For the text-containing cell, return its midpoint in (X, Y) coordinate format. 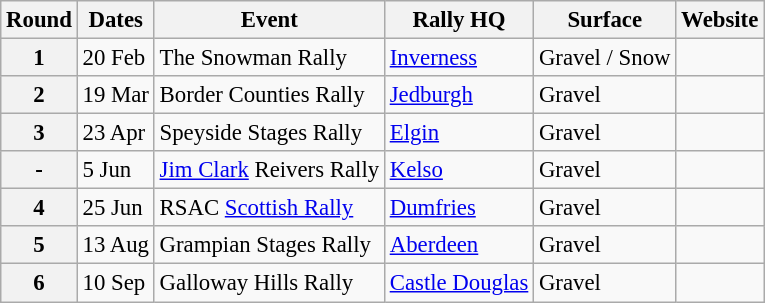
Jim Clark Reivers Rally (269, 170)
- (39, 170)
Grampian Stages Rally (269, 245)
Aberdeen (458, 245)
Kelso (458, 170)
Rally HQ (458, 20)
20 Feb (116, 58)
25 Jun (116, 208)
13 Aug (116, 245)
Round (39, 20)
Website (720, 20)
Speyside Stages Rally (269, 133)
23 Apr (116, 133)
Surface (605, 20)
2 (39, 95)
Inverness (458, 58)
Galloway Hills Rally (269, 283)
3 (39, 133)
Jedburgh (458, 95)
RSAC Scottish Rally (269, 208)
Event (269, 20)
The Snowman Rally (269, 58)
Gravel / Snow (605, 58)
Castle Douglas (458, 283)
6 (39, 283)
Dumfries (458, 208)
19 Mar (116, 95)
Elgin (458, 133)
5 Jun (116, 170)
4 (39, 208)
1 (39, 58)
Dates (116, 20)
10 Sep (116, 283)
5 (39, 245)
Border Counties Rally (269, 95)
